Return [X, Y] of the center of cell containing provided text 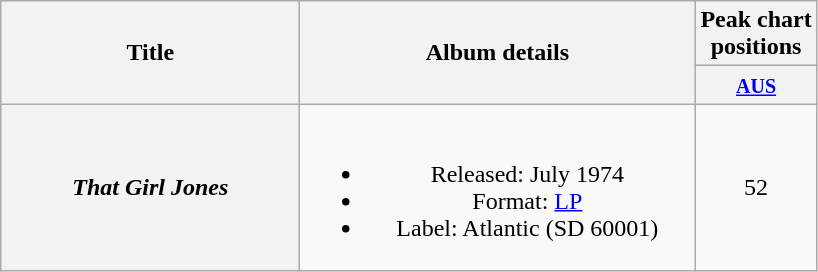
That Girl Jones [150, 188]
Title [150, 52]
Released: July 1974Format: LPLabel: Atlantic (SD 60001) [498, 188]
AUS [756, 85]
Peak chartpositions [756, 34]
Album details [498, 52]
52 [756, 188]
